Locate the cell with the specified text and output its [X, Y] center coordinate. 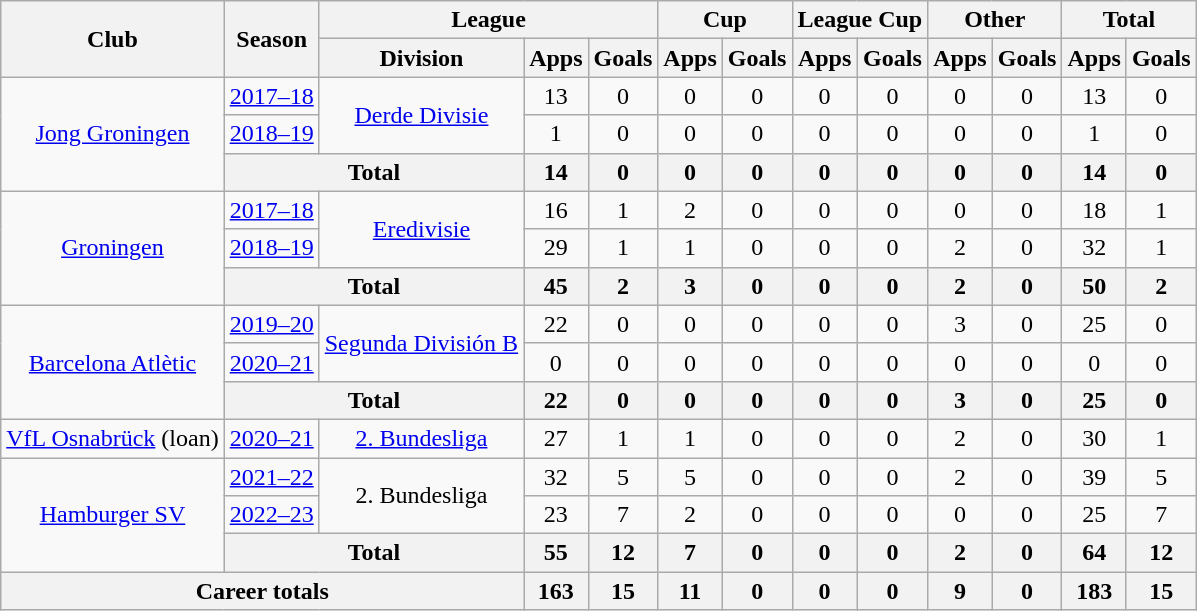
2022–23 [272, 515]
Club [112, 39]
Hamburger SV [112, 515]
Segunda División B [421, 343]
VfL Osnabrück (loan) [112, 438]
Career totals [262, 591]
64 [1094, 553]
183 [1094, 591]
League Cup [860, 20]
55 [556, 553]
Season [272, 39]
League [488, 20]
163 [556, 591]
27 [556, 438]
30 [1094, 438]
Other [995, 20]
2021–22 [272, 477]
Cup [725, 20]
50 [1094, 286]
Division [421, 58]
Eredivisie [421, 229]
9 [960, 591]
39 [1094, 477]
29 [556, 248]
Jong Groningen [112, 134]
45 [556, 286]
Barcelona Atlètic [112, 362]
23 [556, 515]
Groningen [112, 248]
2019–20 [272, 324]
11 [690, 591]
Derde Divisie [421, 115]
18 [1094, 210]
16 [556, 210]
